Provide the (x, y) coordinate of the cell's center where the given text is located.  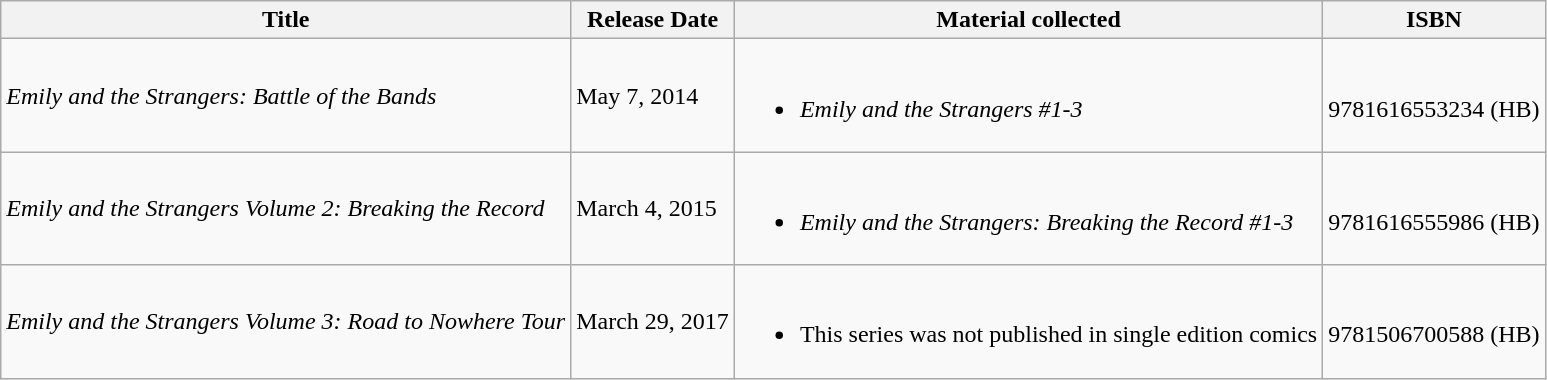
March 29, 2017 (653, 322)
9781506700588 (HB) (1434, 322)
This series was not published in single edition comics (1028, 322)
Emily and the Strangers Volume 2: Breaking the Record (286, 208)
March 4, 2015 (653, 208)
9781616555986 (HB) (1434, 208)
ISBN (1434, 20)
9781616553234 (HB) (1434, 96)
Emily and the Strangers: Battle of the Bands (286, 96)
Emily and the Strangers Volume 3: Road to Nowhere Tour (286, 322)
Emily and the Strangers #1-3 (1028, 96)
Material collected (1028, 20)
Emily and the Strangers: Breaking the Record #1-3 (1028, 208)
Title (286, 20)
May 7, 2014 (653, 96)
Release Date (653, 20)
